Provide the (x, y) coordinate of the cell's center where the given text is located.  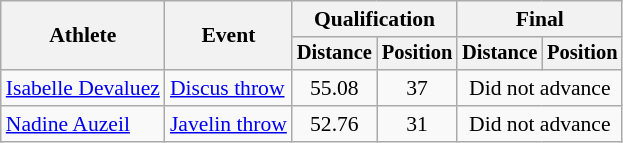
37 (417, 88)
Event (228, 36)
55.08 (334, 88)
31 (417, 124)
Qualification (374, 19)
Nadine Auzeil (83, 124)
Discus throw (228, 88)
Javelin throw (228, 124)
Isabelle Devaluez (83, 88)
52.76 (334, 124)
Athlete (83, 36)
Final (540, 19)
